Find where the given text appears and provide that cell's center as (x, y) coordinate. 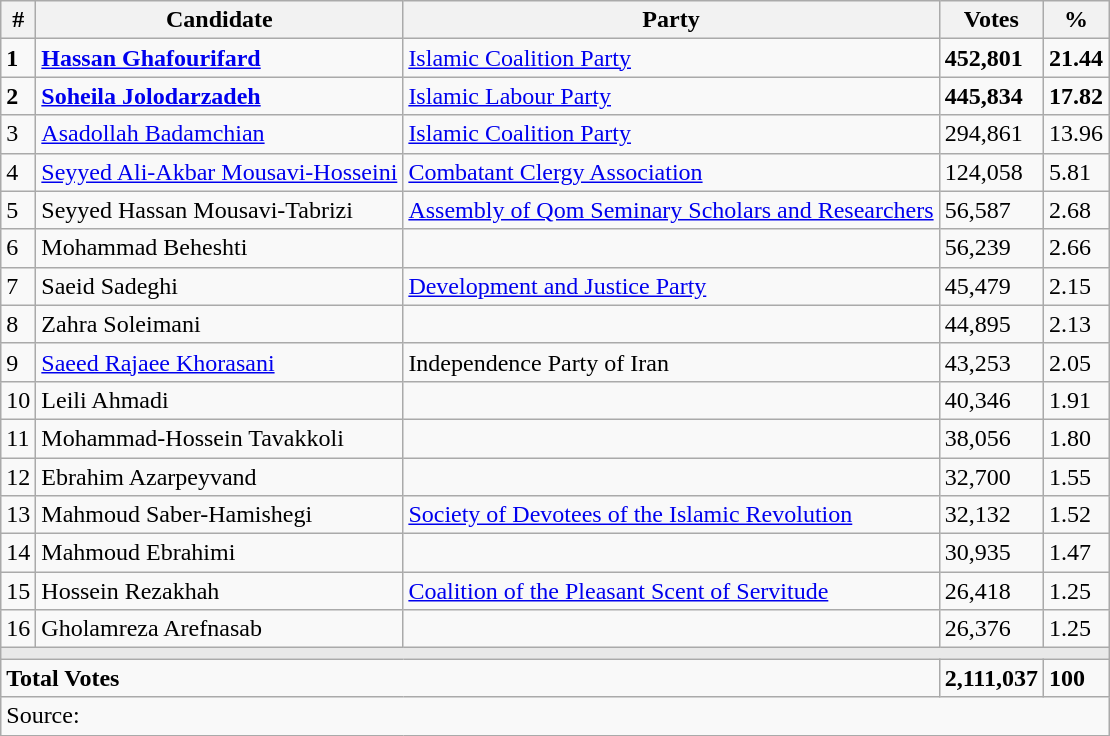
Society of Devotees of the Islamic Revolution (671, 515)
Zahra Soleimani (220, 324)
5.81 (1076, 172)
5 (18, 210)
26,376 (991, 629)
15 (18, 591)
2.66 (1076, 248)
1 (18, 58)
44,895 (991, 324)
13 (18, 515)
# (18, 20)
45,479 (991, 286)
1.91 (1076, 400)
Hassan Ghafourifard (220, 58)
30,935 (991, 553)
Total Votes (470, 678)
Saeed Rajaee Khorasani (220, 362)
Party (671, 20)
7 (18, 286)
Mahmoud Ebrahimi (220, 553)
2 (18, 96)
13.96 (1076, 134)
12 (18, 477)
Independence Party of Iran (671, 362)
32,700 (991, 477)
Mohammad-Hossein Tavakkoli (220, 438)
100 (1076, 678)
Seyyed Hassan Mousavi-Tabrizi (220, 210)
17.82 (1076, 96)
Ebrahim Azarpeyvand (220, 477)
2,111,037 (991, 678)
294,861 (991, 134)
Source: (555, 716)
Soheila Jolodarzadeh (220, 96)
1.47 (1076, 553)
Saeid Sadeghi (220, 286)
3 (18, 134)
1.55 (1076, 477)
445,834 (991, 96)
Asadollah Badamchian (220, 134)
10 (18, 400)
Mahmoud Saber-Hamishegi (220, 515)
26,418 (991, 591)
2.13 (1076, 324)
452,801 (991, 58)
Combatant Clergy Association (671, 172)
9 (18, 362)
% (1076, 20)
43,253 (991, 362)
2.68 (1076, 210)
Hossein Rezakhah (220, 591)
2.05 (1076, 362)
124,058 (991, 172)
Votes (991, 20)
Assembly of Qom Seminary Scholars and Researchers (671, 210)
Coalition of the Pleasant Scent of Servitude (671, 591)
21.44 (1076, 58)
Islamic Labour Party (671, 96)
2.15 (1076, 286)
16 (18, 629)
8 (18, 324)
Candidate (220, 20)
14 (18, 553)
6 (18, 248)
Gholamreza Arefnasab (220, 629)
Development and Justice Party (671, 286)
Leili Ahmadi (220, 400)
40,346 (991, 400)
Mohammad Beheshti (220, 248)
1.80 (1076, 438)
38,056 (991, 438)
Seyyed Ali-Akbar Mousavi-Hosseini (220, 172)
56,239 (991, 248)
56,587 (991, 210)
1.52 (1076, 515)
4 (18, 172)
32,132 (991, 515)
11 (18, 438)
